Return [x, y] of the center of cell containing provided text 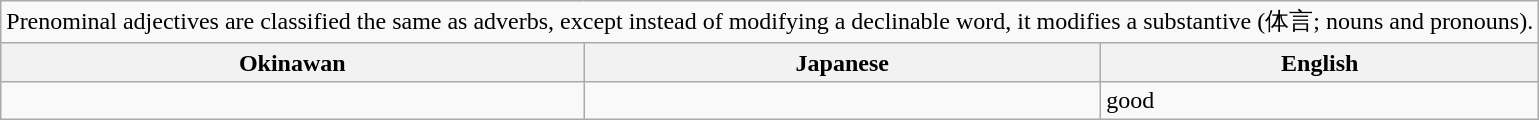
good [1320, 100]
Okinawan [292, 62]
English [1320, 62]
Japanese [842, 62]
